Pinpoint the cell where the given text exists, returning its [x, y] midpoint coordinate. 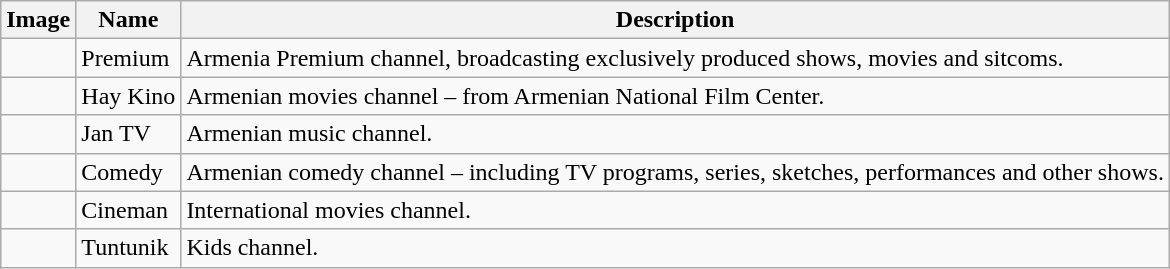
Comedy [128, 172]
Hay Kino [128, 96]
Name [128, 20]
Armenian comedy channel – including TV programs, series, sketches, performances and other shows. [676, 172]
International movies channel. [676, 210]
Kids channel. [676, 248]
Armenian movies channel – from Armenian National Film Center. [676, 96]
Cineman [128, 210]
Description [676, 20]
Premium [128, 58]
Armenian music channel. [676, 134]
Tuntunik [128, 248]
Image [38, 20]
Jan TV [128, 134]
Armenia Premium channel, broadcasting exclusively produced shows, movies and sitcoms. [676, 58]
